Return [x, y] of the center of cell containing provided text 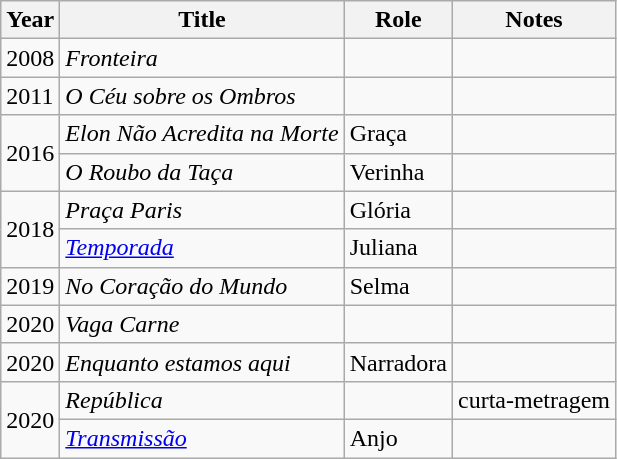
O Roubo da Taça [202, 172]
2018 [30, 229]
Juliana [398, 248]
Enquanto estamos aqui [202, 362]
Fronteira [202, 58]
No Coração do Mundo [202, 286]
Year [30, 20]
curta-metragem [534, 400]
Title [202, 20]
Graça [398, 134]
República [202, 400]
2016 [30, 153]
Transmissão [202, 438]
Anjo [398, 438]
Elon Não Acredita na Morte [202, 134]
Praça Paris [202, 210]
Vaga Carne [202, 324]
Narradora [398, 362]
Glória [398, 210]
Role [398, 20]
O Céu sobre os Ombros [202, 96]
2011 [30, 96]
Verinha [398, 172]
Temporada [202, 248]
Selma [398, 286]
2008 [30, 58]
2019 [30, 286]
Notes [534, 20]
